From the cell containing the given text, extract its center point as [X, Y] coordinate. 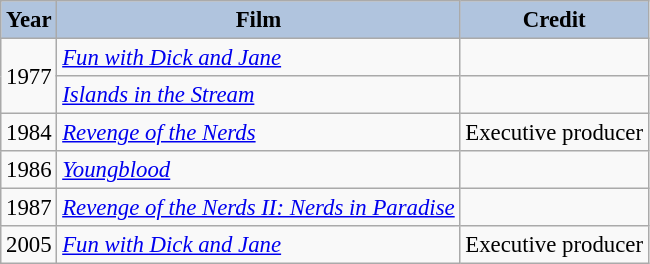
Year [29, 20]
Revenge of the Nerds [258, 133]
Revenge of the Nerds II: Nerds in Paradise [258, 208]
2005 [29, 245]
Islands in the Stream [258, 95]
1984 [29, 133]
Credit [554, 20]
Youngblood [258, 170]
1977 [29, 76]
Film [258, 20]
1986 [29, 170]
1987 [29, 208]
